Identify which cell holds the provided text, then report its (X, Y) central coordinate. 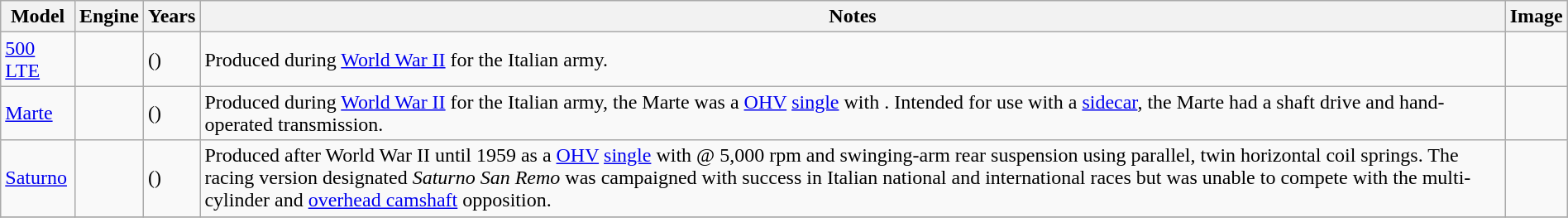
Notes (853, 17)
Years (171, 17)
Engine (109, 17)
Image (1537, 17)
500 LTE (38, 60)
Produced during World War II for the Italian army. (853, 60)
Marte (38, 113)
Model (38, 17)
Saturno (38, 178)
